Provide the (X, Y) coordinate of the cell's center where the given text is located.  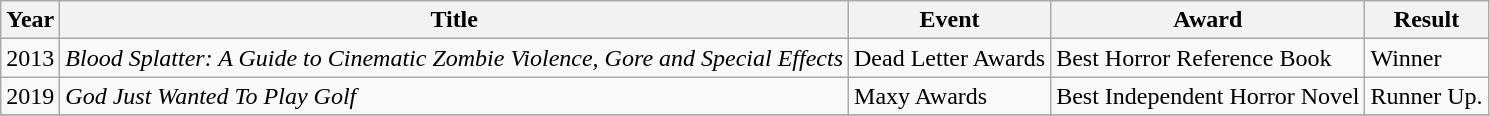
Winner (1426, 58)
Blood Splatter: A Guide to Cinematic Zombie Violence, Gore and Special Effects (454, 58)
God Just Wanted To Play Golf (454, 96)
Best Independent Horror Novel (1208, 96)
Title (454, 20)
Maxy Awards (950, 96)
Result (1426, 20)
Award (1208, 20)
Dead Letter Awards (950, 58)
Runner Up. (1426, 96)
Event (950, 20)
2019 (30, 96)
2013 (30, 58)
Best Horror Reference Book (1208, 58)
Year (30, 20)
